Determine the [X, Y] coordinate at the center of the cell enclosing the given text.  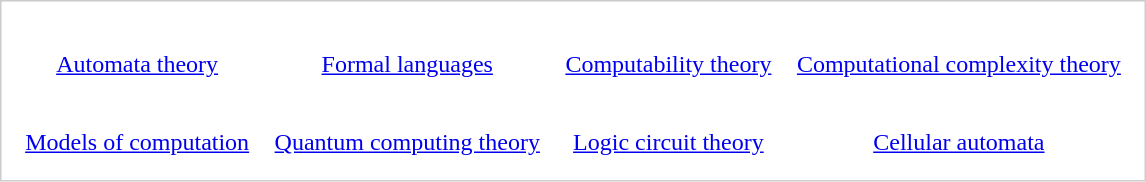
Quantum computing theory [407, 143]
Formal languages [407, 65]
Computability theory [668, 65]
Logic circuit theory [668, 143]
Cellular automata [958, 143]
Models of computation [138, 143]
Automata theory [138, 65]
Computational complexity theory [958, 65]
